Capture the cell that displays the provided text and extract its [x, y] central coordinate. 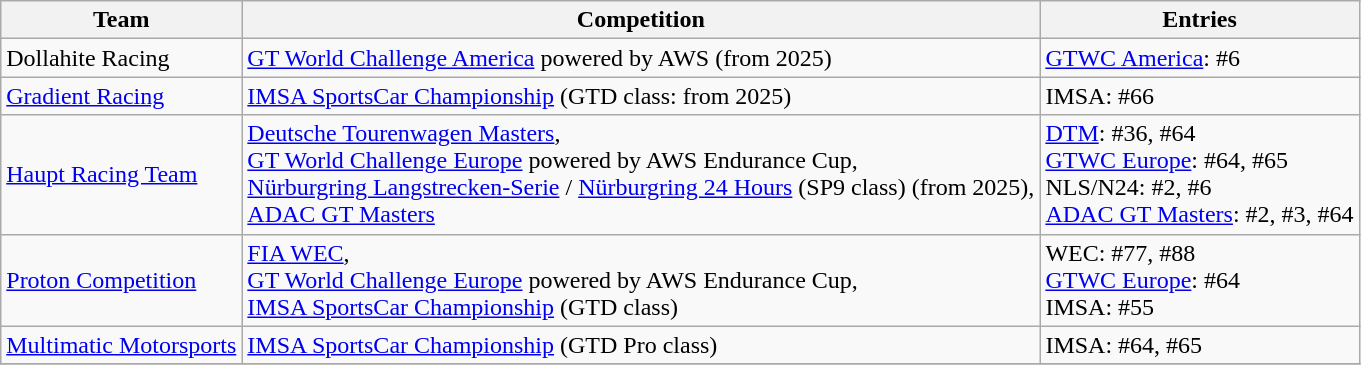
WEC: #77, #88 GTWC Europe: #64 IMSA: #55 [1200, 280]
GT World Challenge America powered by AWS (from 2025) [641, 58]
DTM: #36, #64 GTWC Europe: #64, #65 NLS/N24: #2, #6 ADAC GT Masters: #2, #3, #64 [1200, 174]
Haupt Racing Team [122, 174]
Proton Competition [122, 280]
IMSA: #66 [1200, 96]
IMSA SportsCar Championship (GTD Pro class) [641, 345]
Dollahite Racing [122, 58]
Gradient Racing [122, 96]
FIA WEC, GT World Challenge Europe powered by AWS Endurance Cup, IMSA SportsCar Championship (GTD class) [641, 280]
Entries [1200, 20]
Multimatic Motorsports [122, 345]
IMSA SportsCar Championship (GTD class: from 2025) [641, 96]
Team [122, 20]
GTWC America: #6 [1200, 58]
IMSA: #64, #65 [1200, 345]
Competition [641, 20]
